Return the (x, y) coordinate for the center point of the cell that contains the specified text.  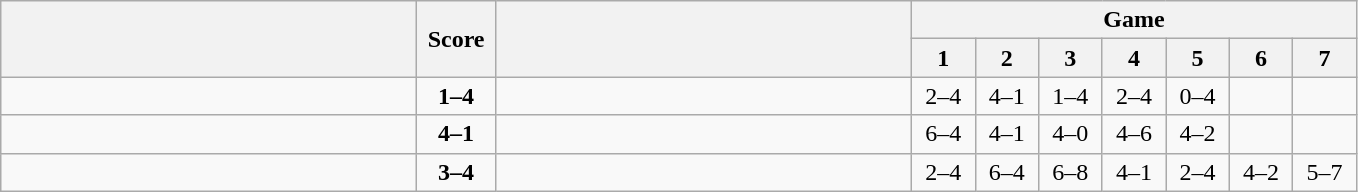
6 (1261, 58)
2 (1007, 58)
5 (1198, 58)
3–4 (456, 172)
1 (943, 58)
4 (1134, 58)
3 (1071, 58)
7 (1325, 58)
0–4 (1198, 96)
6–8 (1071, 172)
4–6 (1134, 134)
Game (1134, 20)
Score (456, 39)
5–7 (1325, 172)
4–0 (1071, 134)
